Determine the (x, y) coordinate at the center of the cell enclosing the given text.  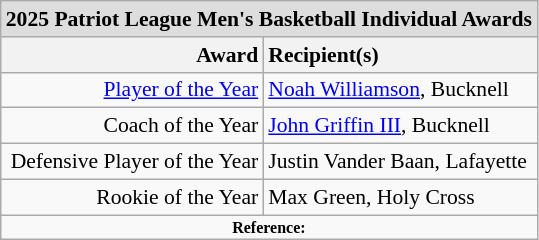
Coach of the Year (132, 126)
Max Green, Holy Cross (400, 197)
Recipient(s) (400, 55)
Defensive Player of the Year (132, 162)
Rookie of the Year (132, 197)
2025 Patriot League Men's Basketball Individual Awards (269, 19)
Justin Vander Baan, Lafayette (400, 162)
Reference: (269, 227)
Award (132, 55)
Noah Williamson, Bucknell (400, 90)
Player of the Year (132, 90)
John Griffin III, Bucknell (400, 126)
